Locate the cell with the specified text and output its [x, y] center coordinate. 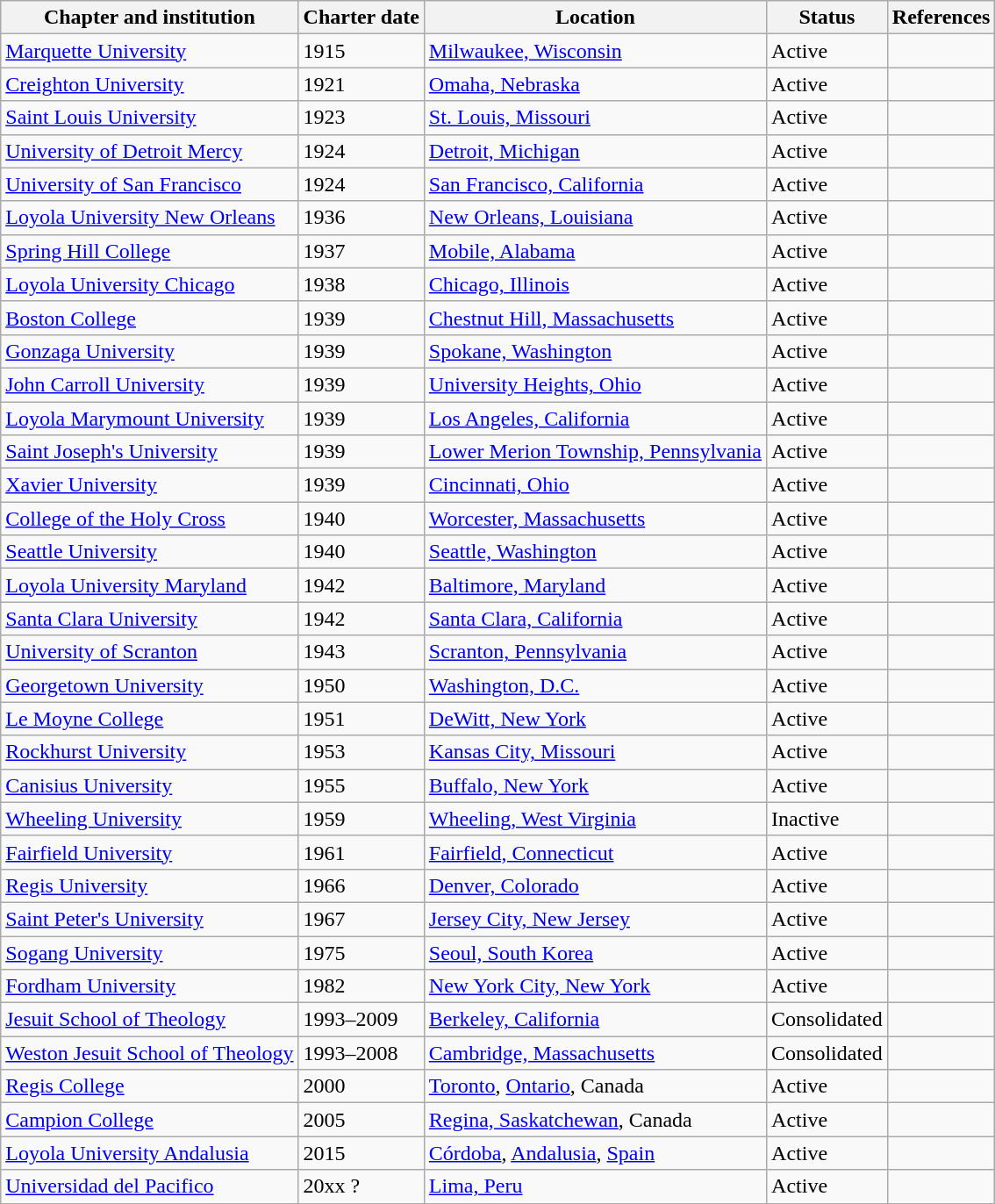
1993–2008 [361, 1053]
Milwaukee, Wisconsin [595, 51]
1967 [361, 919]
Santa Clara, California [595, 619]
Boston College [149, 318]
Saint Peter's University [149, 919]
Loyola University Maryland [149, 585]
Santa Clara University [149, 619]
Inactive [827, 819]
Loyola University New Orleans [149, 218]
Lima, Peru [595, 1186]
New York City, New York [595, 986]
Xavier University [149, 485]
1975 [361, 952]
John Carroll University [149, 384]
Lower Merion Township, Pennsylvania [595, 452]
Fairfield University [149, 852]
Canisius University [149, 785]
Location [595, 18]
Spokane, Washington [595, 351]
Kansas City, Missouri [595, 752]
Seattle, Washington [595, 552]
Los Angeles, California [595, 419]
1923 [361, 118]
2000 [361, 1086]
Loyola University Andalusia [149, 1153]
Weston Jesuit School of Theology [149, 1053]
Seattle University [149, 552]
1943 [361, 652]
Washington, D.C. [595, 685]
Universidad del Pacifico [149, 1186]
1950 [361, 685]
1938 [361, 284]
DeWitt, New York [595, 719]
Cincinnati, Ohio [595, 485]
Creighton University [149, 84]
Jersey City, New Jersey [595, 919]
1993–2009 [361, 1020]
Saint Louis University [149, 118]
Worcester, Massachusetts [595, 519]
Loyola Marymount University [149, 419]
20xx ? [361, 1186]
University of San Francisco [149, 184]
Georgetown University [149, 685]
St. Louis, Missouri [595, 118]
Chicago, Illinois [595, 284]
2005 [361, 1120]
1937 [361, 251]
Toronto, Ontario, Canada [595, 1086]
1955 [361, 785]
Spring Hill College [149, 251]
Baltimore, Maryland [595, 585]
Omaha, Nebraska [595, 84]
Regis University [149, 885]
Sogang University [149, 952]
1951 [361, 719]
Marquette University [149, 51]
Scranton, Pennsylvania [595, 652]
San Francisco, California [595, 184]
1915 [361, 51]
Regis College [149, 1086]
1961 [361, 852]
Detroit, Michigan [595, 151]
Le Moyne College [149, 719]
Gonzaga University [149, 351]
Berkeley, California [595, 1020]
University of Detroit Mercy [149, 151]
2015 [361, 1153]
Mobile, Alabama [595, 251]
Wheeling, West Virginia [595, 819]
1959 [361, 819]
University Heights, Ohio [595, 384]
1966 [361, 885]
Seoul, South Korea [595, 952]
Rockhurst University [149, 752]
New Orleans, Louisiana [595, 218]
Campion College [149, 1120]
Fairfield, Connecticut [595, 852]
Chestnut Hill, Massachusetts [595, 318]
College of the Holy Cross [149, 519]
Fordham University [149, 986]
Chapter and institution [149, 18]
University of Scranton [149, 652]
1921 [361, 84]
1936 [361, 218]
1982 [361, 986]
Córdoba, Andalusia, Spain [595, 1153]
Cambridge, Massachusetts [595, 1053]
Buffalo, New York [595, 785]
Wheeling University [149, 819]
1953 [361, 752]
Status [827, 18]
Jesuit School of Theology [149, 1020]
Saint Joseph's University [149, 452]
Regina, Saskatchewan, Canada [595, 1120]
Loyola University Chicago [149, 284]
References [941, 18]
Denver, Colorado [595, 885]
Charter date [361, 18]
